Find where the given text appears and provide that cell's center as (X, Y) coordinate. 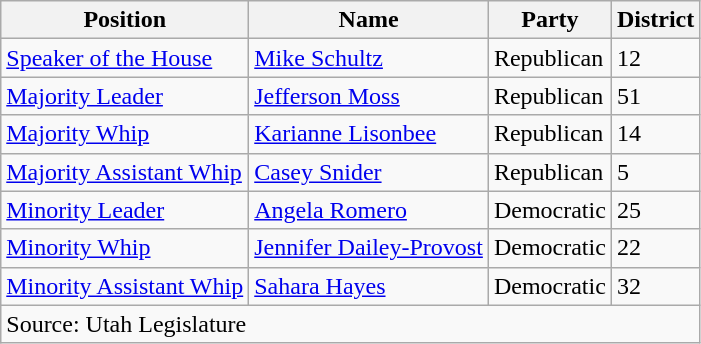
Karianne Lisonbee (369, 134)
Majority Whip (125, 134)
Minority Assistant Whip (125, 286)
Name (369, 20)
Angela Romero (369, 210)
Casey Snider (369, 172)
Minority Whip (125, 248)
Speaker of the House (125, 58)
32 (655, 286)
12 (655, 58)
Mike Schultz (369, 58)
Jennifer Dailey-Provost (369, 248)
25 (655, 210)
Party (550, 20)
Majority Assistant Whip (125, 172)
51 (655, 96)
District (655, 20)
Minority Leader (125, 210)
Sahara Hayes (369, 286)
Jefferson Moss (369, 96)
22 (655, 248)
Position (125, 20)
5 (655, 172)
Source: Utah Legislature (350, 324)
Majority Leader (125, 96)
14 (655, 134)
